Pinpoint the cell where the given text exists, returning its [x, y] midpoint coordinate. 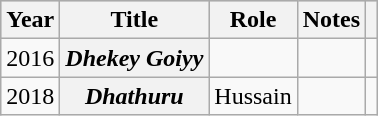
Year [30, 20]
Dhathuru [134, 96]
Title [134, 20]
Role [253, 20]
Notes [331, 20]
Hussain [253, 96]
2016 [30, 58]
2018 [30, 96]
Dhekey Goiyy [134, 58]
